Scan for the cell matching the given text and deliver its [x, y] coordinate at center. 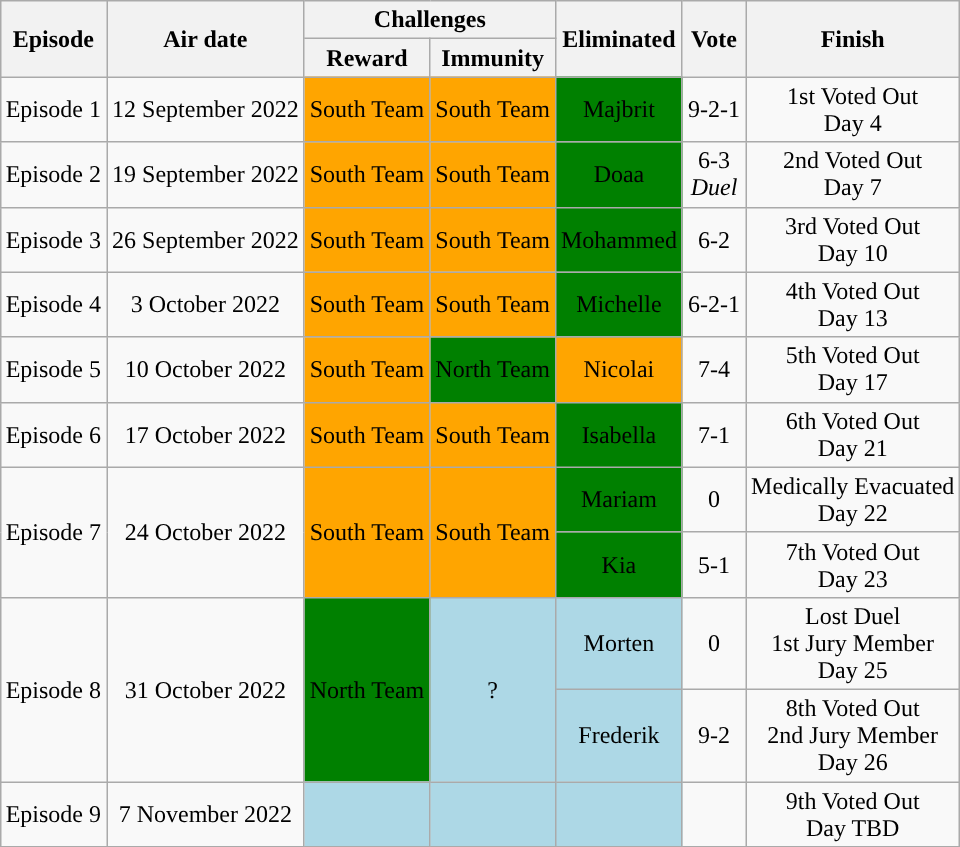
Mariam [618, 500]
Episode 4 [53, 304]
6th Voted OutDay 21 [853, 434]
7 November 2022 [206, 814]
Challenges [430, 20]
Isabella [618, 434]
Episode 6 [53, 434]
? [493, 689]
10 October 2022 [206, 370]
Episode 5 [53, 370]
Episode 9 [53, 814]
24 October 2022 [206, 532]
Medically EvacuatedDay 22 [853, 500]
9-2-1 [714, 110]
Episode 2 [53, 174]
Majbrit [618, 110]
Episode 7 [53, 532]
31 October 2022 [206, 689]
1st Voted OutDay 4 [853, 110]
Vote [714, 39]
5th Voted OutDay 17 [853, 370]
Lost Duel1st Jury MemberDay 25 [853, 643]
5-1 [714, 564]
3rd Voted OutDay 10 [853, 240]
6-2-1 [714, 304]
12 September 2022 [206, 110]
19 September 2022 [206, 174]
Frederik [618, 735]
17 October 2022 [206, 434]
7th Voted OutDay 23 [853, 564]
Air date [206, 39]
Mohammed [618, 240]
Morten [618, 643]
Nicolai [618, 370]
4th Voted OutDay 13 [853, 304]
6-2 [714, 240]
6-3Duel [714, 174]
Episode 3 [53, 240]
Episode [53, 39]
Episode 8 [53, 689]
26 September 2022 [206, 240]
Kia [618, 564]
Michelle [618, 304]
Immunity [493, 58]
8th Voted Out2nd Jury MemberDay 26 [853, 735]
7-1 [714, 434]
9th Voted OutDay TBD [853, 814]
3 October 2022 [206, 304]
Finish [853, 39]
9-2 [714, 735]
Reward [367, 58]
Eliminated [618, 39]
2nd Voted OutDay 7 [853, 174]
Doaa [618, 174]
7-4 [714, 370]
Episode 1 [53, 110]
